Determine the (x, y) coordinate at the center of the cell enclosing the given text.  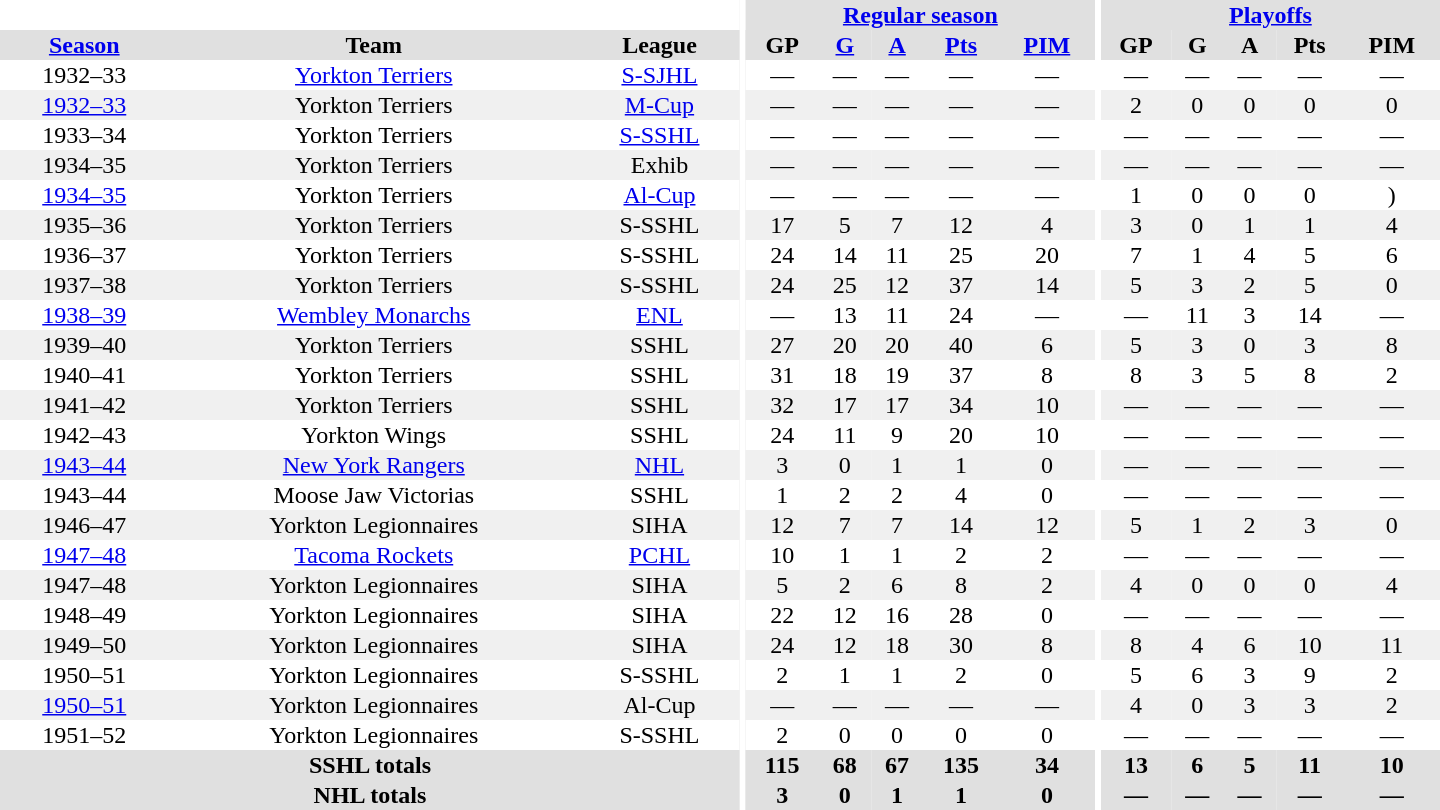
Team (374, 45)
32 (782, 405)
30 (961, 645)
1948–49 (84, 615)
19 (897, 375)
Exhib (660, 165)
Moose Jaw Victorias (374, 495)
M-Cup (660, 105)
1942–43 (84, 435)
67 (897, 765)
135 (961, 765)
1949–50 (84, 645)
PCHL (660, 555)
ENL (660, 315)
1940–41 (84, 375)
S-SJHL (660, 75)
1936–37 (84, 255)
NHL totals (370, 795)
Regular season (920, 15)
1951–52 (84, 735)
Tacoma Rockets (374, 555)
16 (897, 615)
League (660, 45)
1941–42 (84, 405)
28 (961, 615)
22 (782, 615)
31 (782, 375)
115 (782, 765)
Wembley Monarchs (374, 315)
68 (845, 765)
1946–47 (84, 525)
1937–38 (84, 285)
1939–40 (84, 345)
27 (782, 345)
) (1392, 195)
1933–34 (84, 135)
1938–39 (84, 315)
Season (84, 45)
Yorkton Wings (374, 435)
SSHL totals (370, 765)
Playoffs (1270, 15)
New York Rangers (374, 465)
NHL (660, 465)
40 (961, 345)
1935–36 (84, 225)
